Output the (X, Y) coordinate of the center of the cell containing the given text.  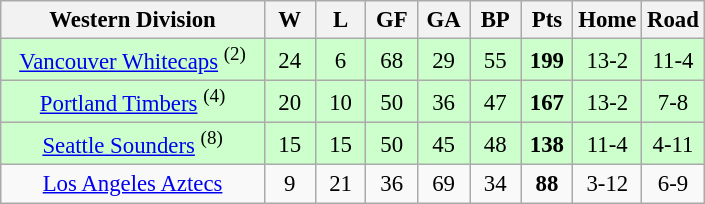
34 (496, 184)
Portland Timbers (4) (133, 102)
138 (547, 144)
9 (290, 184)
68 (392, 60)
29 (444, 60)
199 (547, 60)
GF (392, 20)
GA (444, 20)
Vancouver Whitecaps (2) (133, 60)
69 (444, 184)
W (290, 20)
20 (290, 102)
167 (547, 102)
7-8 (674, 102)
Seattle Sounders (8) (133, 144)
10 (340, 102)
L (340, 20)
BP (496, 20)
3-12 (608, 184)
6 (340, 60)
88 (547, 184)
48 (496, 144)
Pts (547, 20)
4-11 (674, 144)
6-9 (674, 184)
24 (290, 60)
21 (340, 184)
Los Angeles Aztecs (133, 184)
Home (608, 20)
Western Division (133, 20)
Road (674, 20)
45 (444, 144)
47 (496, 102)
55 (496, 60)
